Return the (X, Y) coordinate for the center point of the cell that contains the specified text.  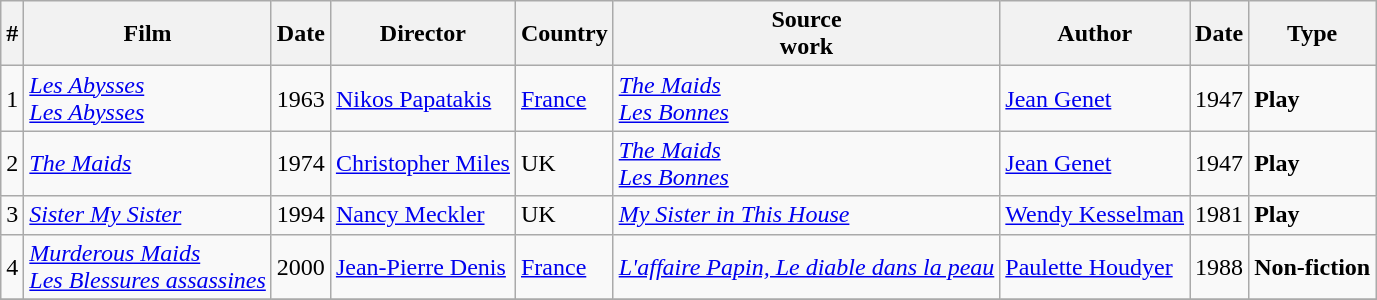
L'affaire Papin, Le diable dans la peau (806, 266)
2000 (300, 266)
Sister My Sister (148, 215)
Paulette Houdyer (1095, 266)
The Maids (148, 164)
Country (564, 34)
1974 (300, 164)
4 (12, 266)
Type (1312, 34)
2 (12, 164)
Nancy Meckler (422, 215)
Christopher Miles (422, 164)
Director (422, 34)
Sourcework (806, 34)
Les AbyssesLes Abysses (148, 98)
# (12, 34)
1988 (1220, 266)
1981 (1220, 215)
1994 (300, 215)
My Sister in This House (806, 215)
3 (12, 215)
Murderous MaidsLes Blessures assassines (148, 266)
Film (148, 34)
Wendy Kesselman (1095, 215)
Jean-Pierre Denis (422, 266)
1963 (300, 98)
Nikos Papatakis (422, 98)
1 (12, 98)
Non-fiction (1312, 266)
Author (1095, 34)
